Search for the cell housing the specified text and yield its [X, Y] center coordinate. 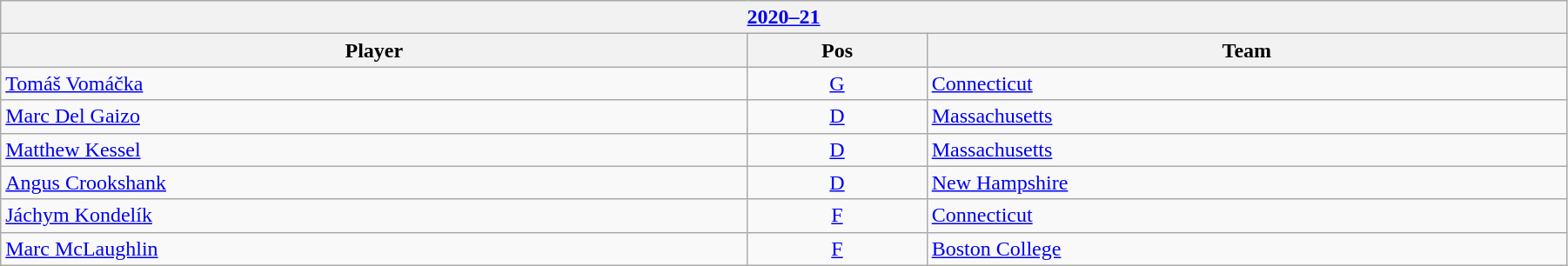
G [837, 83]
Pos [837, 50]
Boston College [1246, 249]
Team [1246, 50]
Jáchym Kondelík [374, 216]
Player [374, 50]
2020–21 [784, 17]
Tomáš Vomáčka [374, 83]
Marc McLaughlin [374, 249]
Angus Crookshank [374, 183]
New Hampshire [1246, 183]
Matthew Kessel [374, 150]
Marc Del Gaizo [374, 116]
